Identify which cell holds the provided text, then report its (X, Y) central coordinate. 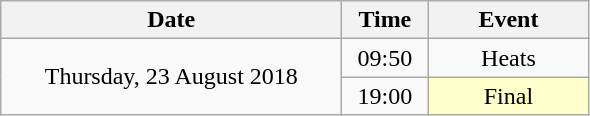
Time (385, 20)
Heats (508, 58)
Event (508, 20)
Date (172, 20)
Final (508, 96)
09:50 (385, 58)
19:00 (385, 96)
Thursday, 23 August 2018 (172, 77)
